Capture the cell that displays the provided text and extract its [X, Y] central coordinate. 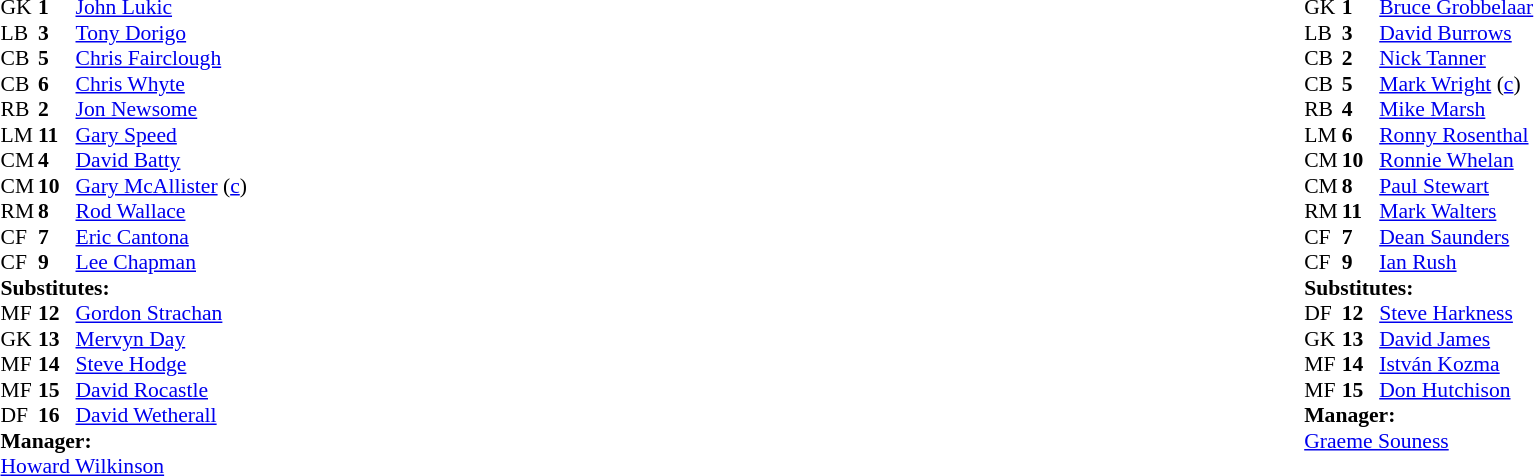
Nick Tanner [1456, 59]
Chris Whyte [162, 84]
Mark Wright (c) [1456, 84]
Ronnie Whelan [1456, 161]
Gary Speed [162, 135]
Ian Rush [1456, 263]
Paul Stewart [1456, 186]
Don Hutchison [1456, 390]
David Rocastle [162, 390]
David James [1456, 339]
Mark Walters [1456, 211]
Jon Newsome [162, 109]
David Burrows [1456, 33]
Gordon Strachan [162, 313]
István Kozma [1456, 365]
Dean Saunders [1456, 237]
Rod Wallace [162, 211]
Chris Fairclough [162, 59]
Gary McAllister (c) [162, 186]
Mervyn Day [162, 339]
Steve Harkness [1456, 313]
Graeme Souness [1418, 441]
David Batty [162, 161]
Ronny Rosenthal [1456, 135]
David Wetherall [162, 415]
16 [57, 415]
Lee Chapman [162, 263]
Mike Marsh [1456, 109]
Tony Dorigo [162, 33]
Eric Cantona [162, 237]
Steve Hodge [162, 365]
